Return (x, y) of the center of cell containing provided text 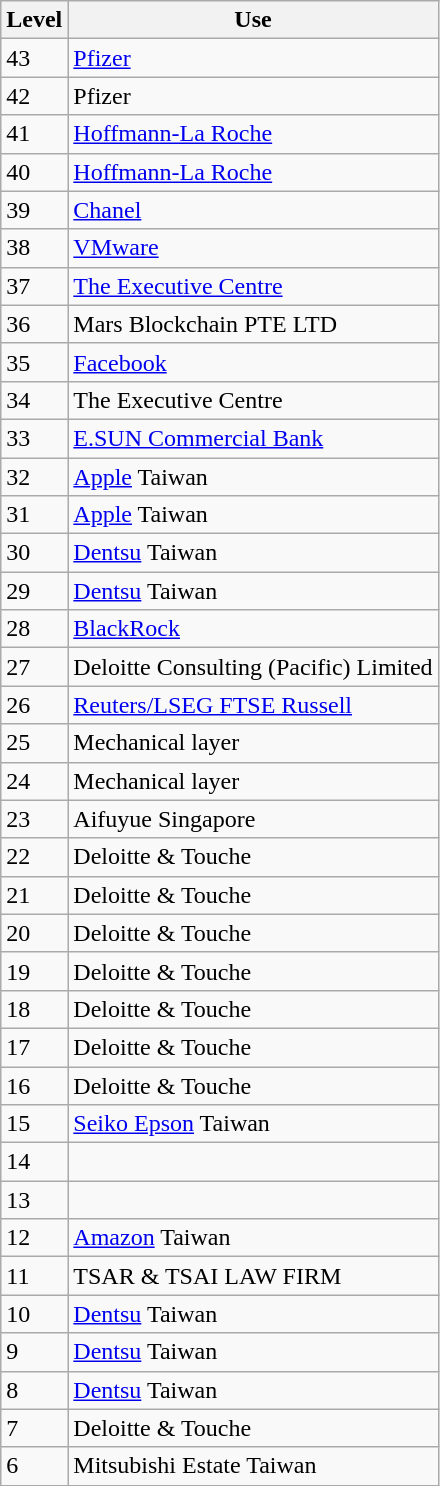
39 (34, 210)
33 (34, 438)
Use (253, 20)
32 (34, 477)
35 (34, 362)
Facebook (253, 362)
9 (34, 1352)
34 (34, 400)
VMware (253, 248)
7 (34, 1428)
41 (34, 134)
37 (34, 286)
29 (34, 591)
TSAR & TSAI LAW FIRM (253, 1276)
13 (34, 1200)
27 (34, 667)
15 (34, 1124)
30 (34, 553)
BlackRock (253, 629)
10 (34, 1314)
21 (34, 895)
Deloitte Consulting (Pacific) Limited (253, 667)
Reuters/LSEG FTSE Russell (253, 705)
42 (34, 96)
31 (34, 515)
11 (34, 1276)
19 (34, 971)
40 (34, 172)
14 (34, 1162)
17 (34, 1047)
Amazon Taiwan (253, 1238)
Aifuyue Singapore (253, 819)
6 (34, 1466)
43 (34, 58)
22 (34, 857)
Mitsubishi Estate Taiwan (253, 1466)
20 (34, 933)
23 (34, 819)
Chanel (253, 210)
28 (34, 629)
25 (34, 743)
Mars Blockchain PTE LTD (253, 324)
8 (34, 1390)
36 (34, 324)
12 (34, 1238)
Level (34, 20)
18 (34, 1009)
26 (34, 705)
Seiko Epson Taiwan (253, 1124)
E.SUN Commercial Bank (253, 438)
24 (34, 781)
16 (34, 1085)
38 (34, 248)
